For the text-containing cell, return its midpoint in [x, y] coordinate format. 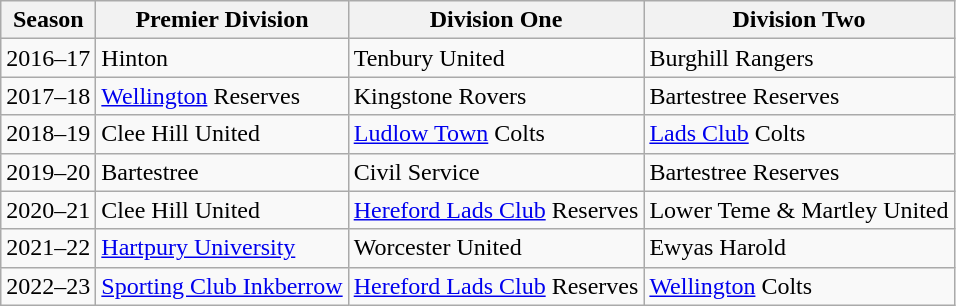
2017–18 [48, 96]
2021–22 [48, 248]
Premier Division [222, 20]
Burghill Rangers [799, 58]
Division One [496, 20]
Lads Club Colts [799, 134]
Ewyas Harold [799, 248]
Worcester United [496, 248]
2018–19 [48, 134]
Kingstone Rovers [496, 96]
2022–23 [48, 286]
Civil Service [496, 172]
Wellington Colts [799, 286]
Tenbury United [496, 58]
2016–17 [48, 58]
Division Two [799, 20]
2020–21 [48, 210]
Wellington Reserves [222, 96]
Hartpury University [222, 248]
Hinton [222, 58]
Bartestree [222, 172]
Lower Teme & Martley United [799, 210]
Sporting Club Inkberrow [222, 286]
Ludlow Town Colts [496, 134]
Season [48, 20]
2019–20 [48, 172]
